Return (X, Y) of the center of cell containing provided text 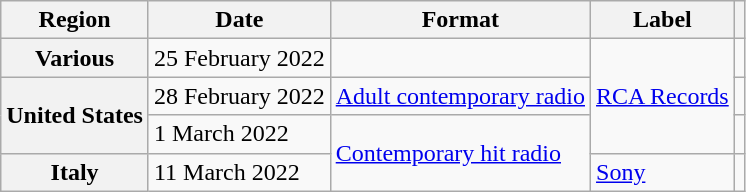
Date (239, 20)
Contemporary hit radio (460, 153)
United States (75, 115)
Label (663, 20)
Region (75, 20)
Format (460, 20)
Italy (75, 172)
Various (75, 58)
11 March 2022 (239, 172)
Adult contemporary radio (460, 96)
RCA Records (663, 96)
25 February 2022 (239, 58)
1 March 2022 (239, 134)
Sony (663, 172)
28 February 2022 (239, 96)
